Extract the (x, y) coordinate from the center of the cell holding the provided text.  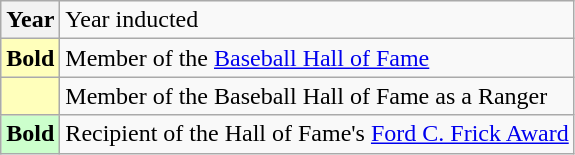
Member of the Baseball Hall of Fame (317, 58)
Year inducted (317, 20)
Member of the Baseball Hall of Fame as a Ranger (317, 96)
Year (30, 20)
Recipient of the Hall of Fame's Ford C. Frick Award (317, 134)
